Scan for the cell matching the given text and deliver its (X, Y) coordinate at center. 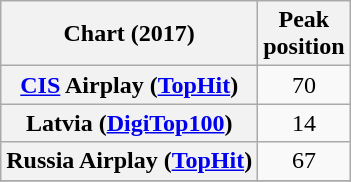
Russia Airplay (TopHit) (130, 161)
70 (304, 85)
CIS Airplay (TopHit) (130, 85)
67 (304, 161)
Latvia (DigiTop100) (130, 123)
Peak position (304, 34)
Chart (2017) (130, 34)
14 (304, 123)
